Identify which cell holds the provided text, then report its (x, y) central coordinate. 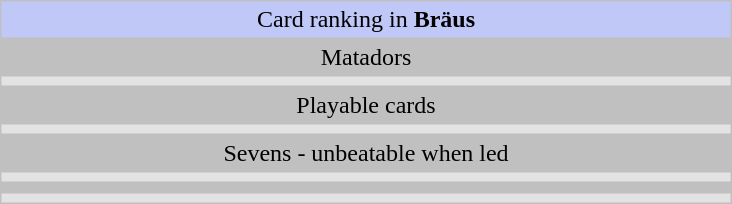
Playable cards (366, 105)
Sevens - unbeatable when led (366, 153)
Card ranking in Bräus (366, 20)
Matadors (366, 57)
